Capture the cell that displays the provided text and extract its (X, Y) central coordinate. 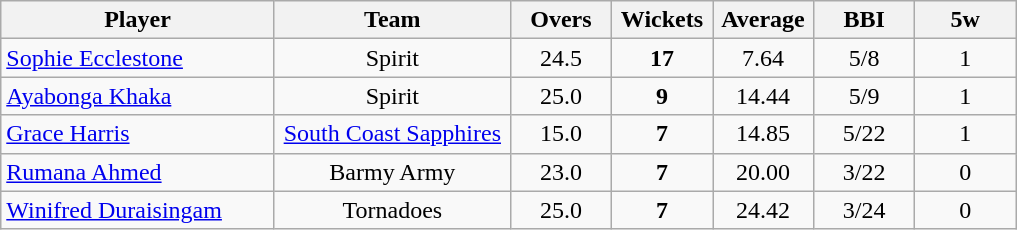
Ayabonga Khaka (138, 96)
Sophie Ecclestone (138, 58)
Average (762, 20)
24.42 (762, 210)
3/24 (864, 210)
Grace Harris (138, 134)
23.0 (560, 172)
Team (392, 20)
Winifred Duraisingam (138, 210)
BBI (864, 20)
Wickets (662, 20)
Rumana Ahmed (138, 172)
15.0 (560, 134)
5w (966, 20)
5/8 (864, 58)
Tornadoes (392, 210)
Barmy Army (392, 172)
14.44 (762, 96)
Player (138, 20)
5/9 (864, 96)
17 (662, 58)
5/22 (864, 134)
14.85 (762, 134)
24.5 (560, 58)
Overs (560, 20)
South Coast Sapphires (392, 134)
20.00 (762, 172)
7.64 (762, 58)
9 (662, 96)
3/22 (864, 172)
